Extract the [x, y] coordinate from the center of the cell holding the provided text.  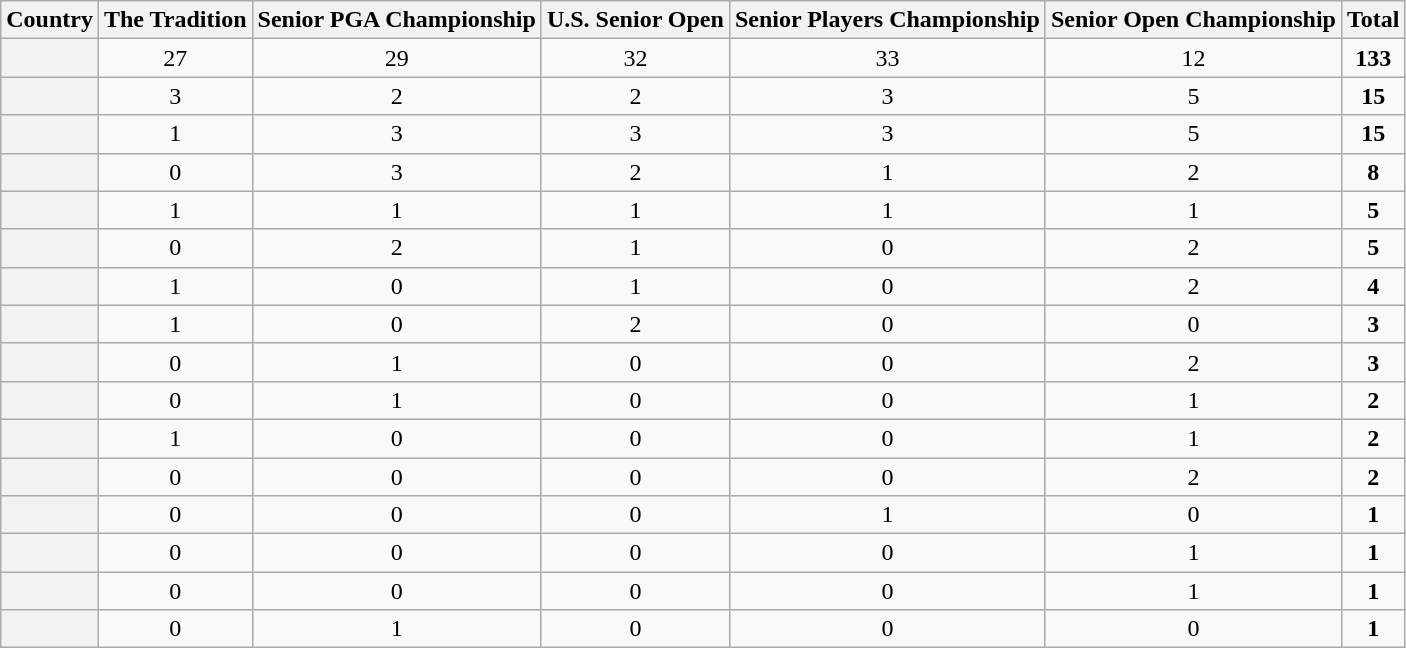
Senior PGA Championship [396, 20]
8 [1373, 172]
133 [1373, 58]
29 [396, 58]
32 [635, 58]
U.S. Senior Open [635, 20]
Senior Players Championship [887, 20]
4 [1373, 286]
12 [1193, 58]
The Tradition [175, 20]
33 [887, 58]
Country [50, 20]
Senior Open Championship [1193, 20]
27 [175, 58]
Total [1373, 20]
